For the text-containing cell, return its midpoint in [x, y] coordinate format. 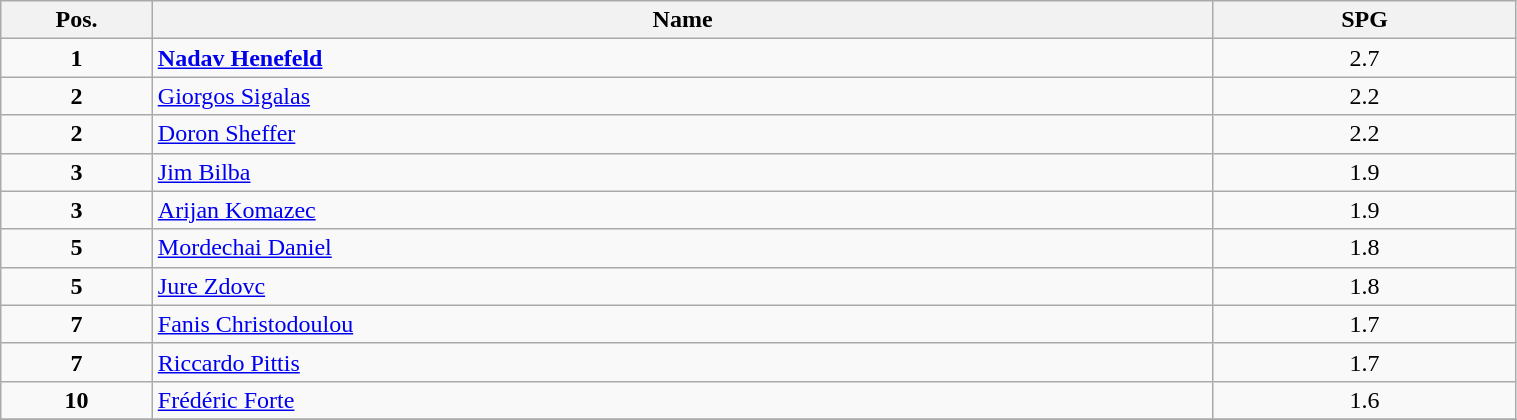
Riccardo Pittis [682, 362]
Pos. [77, 20]
Jim Bilba [682, 172]
Arijan Komazec [682, 210]
1 [77, 58]
1.6 [1364, 400]
Doron Sheffer [682, 134]
2.7 [1364, 58]
Frédéric Forte [682, 400]
Nadav Henefeld [682, 58]
10 [77, 400]
Giorgos Sigalas [682, 96]
Mordechai Daniel [682, 248]
Name [682, 20]
Fanis Christodoulou [682, 324]
SPG [1364, 20]
Jure Zdovc [682, 286]
